Determine the (x, y) coordinate at the center of the cell enclosing the given text.  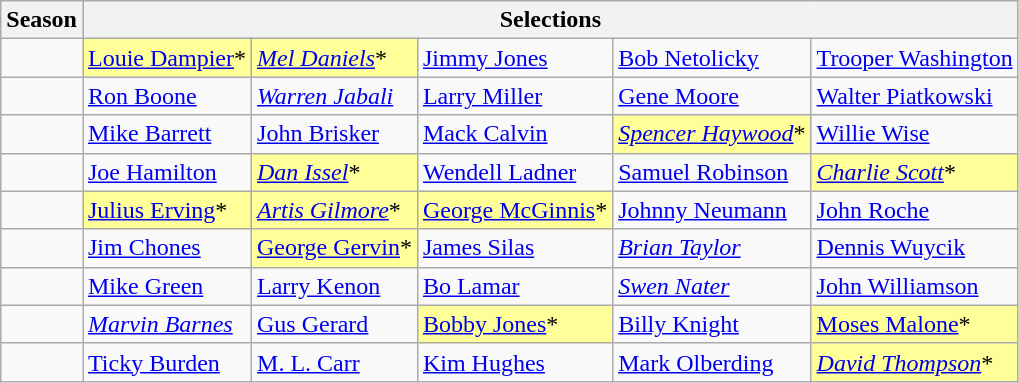
Samuel Robinson (712, 172)
Larry Miller (514, 96)
Louie Dampier* (166, 58)
John Williamson (914, 286)
Spencer Haywood* (712, 134)
Bo Lamar (514, 286)
Warren Jabali (335, 96)
Artis Gilmore* (335, 210)
Swen Nater (712, 286)
Bob Netolicky (712, 58)
Marvin Barnes (166, 324)
Mel Daniels* (335, 58)
Johnny Neumann (712, 210)
Larry Kenon (335, 286)
Walter Piatkowski (914, 96)
George McGinnis* (514, 210)
Mark Olberding (712, 362)
Trooper Washington (914, 58)
Joe Hamilton (166, 172)
John Roche (914, 210)
Mack Calvin (514, 134)
Ticky Burden (166, 362)
Wendell Ladner (514, 172)
Billy Knight (712, 324)
Mike Barrett (166, 134)
Season (42, 20)
Gus Gerard (335, 324)
Julius Erving* (166, 210)
George Gervin* (335, 248)
M. L. Carr (335, 362)
Jim Chones (166, 248)
James Silas (514, 248)
Kim Hughes (514, 362)
Jimmy Jones (514, 58)
Mike Green (166, 286)
Willie Wise (914, 134)
Dan Issel* (335, 172)
Charlie Scott* (914, 172)
Gene Moore (712, 96)
Moses Malone* (914, 324)
John Brisker (335, 134)
Ron Boone (166, 96)
Dennis Wuycik (914, 248)
Bobby Jones* (514, 324)
Brian Taylor (712, 248)
David Thompson* (914, 362)
Selections (550, 20)
